Provide the (X, Y) coordinate of the cell's center where the given text is located.  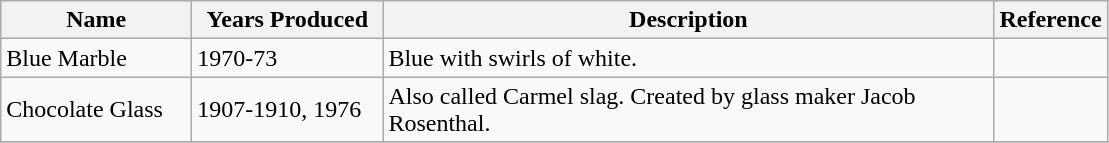
Blue Marble (96, 58)
Chocolate Glass (96, 110)
Name (96, 20)
Also called Carmel slag. Created by glass maker Jacob Rosenthal. (688, 110)
Reference (1050, 20)
Description (688, 20)
Years Produced (288, 20)
1907-1910, 1976 (288, 110)
Blue with swirls of white. (688, 58)
1970-73 (288, 58)
